Capture the cell that displays the provided text and extract its [X, Y] central coordinate. 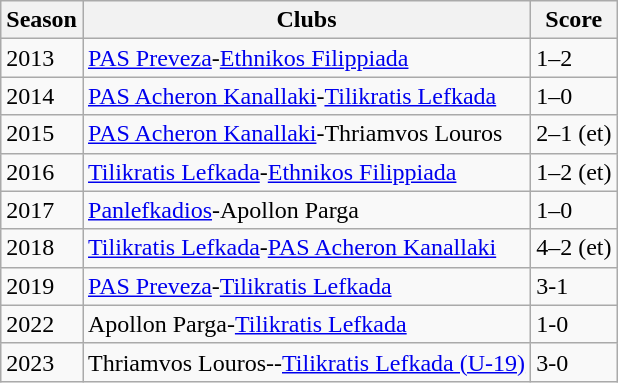
Tilikratis Lefkada-Ethnikos Filippiada [306, 172]
Tilikratis Lefkada-PAS Acheron Kanallaki [306, 248]
1–2 [574, 58]
Score [574, 20]
2018 [42, 248]
PAS Preveza-Ethnikos Filippiada [306, 58]
3-1 [574, 286]
PAS Acheron Kanallaki-Tilikratis Lefkada [306, 96]
3-0 [574, 362]
2019 [42, 286]
4–2 (et) [574, 248]
PAS Preveza-Tilikratis Lefkada [306, 286]
Clubs [306, 20]
Apollon Parga-Tilikratis Lefkada [306, 324]
1-0 [574, 324]
2023 [42, 362]
2017 [42, 210]
PAS Acheron Kanallaki-Thriamvos Louros [306, 134]
2–1 (et) [574, 134]
2014 [42, 96]
Panlefkadios-Apollon Parga [306, 210]
Season [42, 20]
2013 [42, 58]
2016 [42, 172]
Thriamvos Louros--Tilikratis Lefkada (U-19) [306, 362]
2015 [42, 134]
1–2 (et) [574, 172]
2022 [42, 324]
